For the text-containing cell, return its midpoint in [x, y] coordinate format. 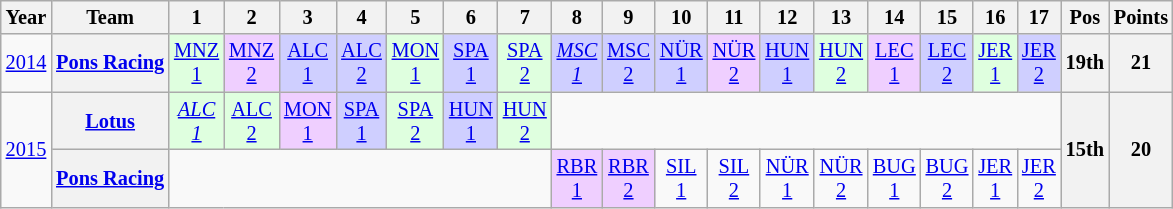
6 [471, 17]
Year [26, 17]
BUG2 [948, 178]
Team [110, 17]
10 [682, 17]
15th [1085, 150]
MSC2 [628, 63]
Points [1141, 17]
21 [1141, 63]
SIL2 [734, 178]
SIL1 [682, 178]
LEC2 [948, 63]
LEC1 [894, 63]
11 [734, 17]
19th [1085, 63]
2 [252, 17]
2015 [26, 150]
3 [308, 17]
1 [196, 17]
16 [995, 17]
Pos [1085, 17]
17 [1039, 17]
4 [361, 17]
RBR2 [628, 178]
12 [787, 17]
Lotus [110, 121]
9 [628, 17]
MNZ2 [252, 63]
14 [894, 17]
MNZ1 [196, 63]
20 [1141, 150]
2014 [26, 63]
8 [577, 17]
BUG1 [894, 178]
13 [841, 17]
MSC1 [577, 63]
5 [416, 17]
15 [948, 17]
RBR1 [577, 178]
7 [525, 17]
